Return the (X, Y) coordinate for the center point of the cell that contains the specified text.  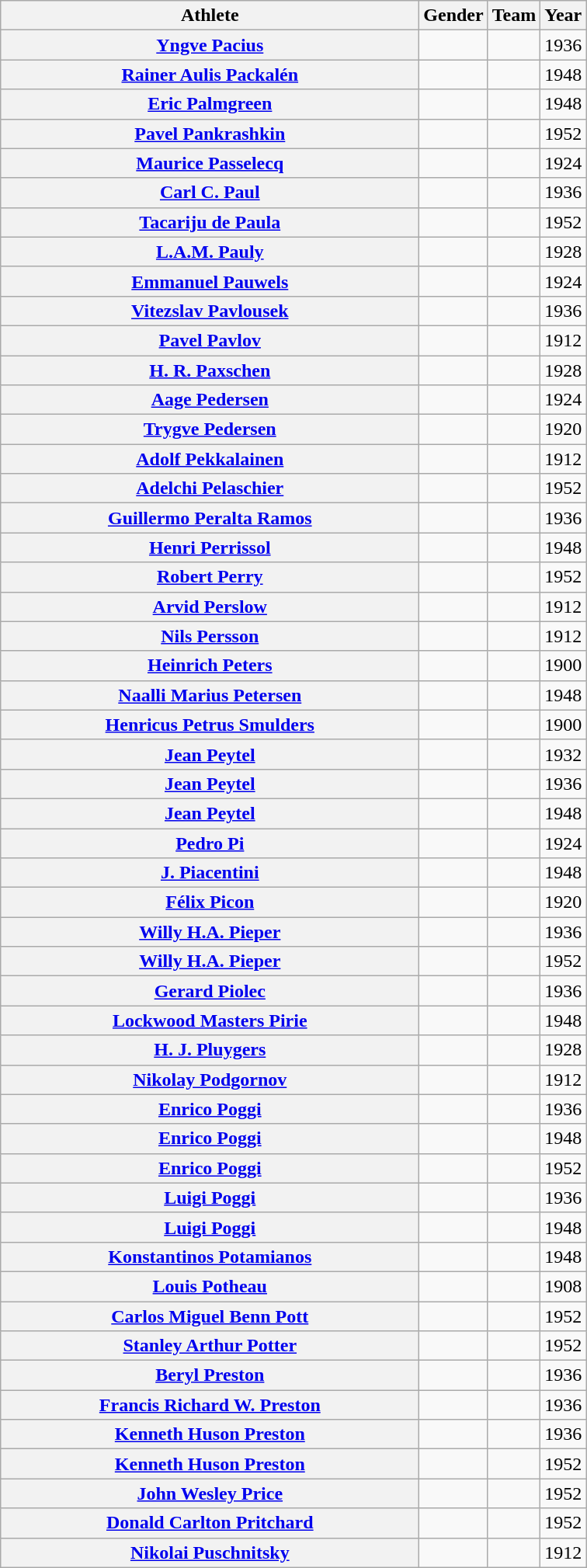
H. R. Paxschen (210, 370)
Tacariju de Paula (210, 222)
Beryl Preston (210, 1375)
Year (564, 16)
Louis Potheau (210, 1286)
Stanley Arthur Potter (210, 1346)
Félix Picon (210, 902)
Eric Palmgreen (210, 104)
L.A.M. Pauly (210, 252)
Heinrich Peters (210, 666)
Emmanuel Pauwels (210, 281)
Arvid Perslow (210, 607)
Nils Persson (210, 636)
Carlos Miguel Benn Pott (210, 1316)
Donald Carlton Pritchard (210, 1523)
Trygve Pedersen (210, 429)
Maurice Passelecq (210, 163)
Lockwood Masters Pirie (210, 1020)
Team (514, 16)
Rainer Aulis Packalén (210, 75)
John Wesley Price (210, 1493)
Robert Perry (210, 577)
Henricus Petrus Smulders (210, 725)
Gender (453, 16)
Nikolay Podgornov (210, 1080)
Naalli Marius Petersen (210, 695)
Athlete (210, 16)
1908 (564, 1286)
Carl C. Paul (210, 193)
Vitezslav Pavlousek (210, 311)
Pedro Pi (210, 843)
Yngve Pacius (210, 45)
Guillermo Peralta Ramos (210, 518)
Pavel Pankrashkin (210, 134)
Adelchi Pelaschier (210, 488)
Henri Perrissol (210, 548)
Konstantinos Potamianos (210, 1257)
Francis Richard W. Preston (210, 1405)
Pavel Pavlov (210, 340)
Gerard Piolec (210, 991)
Aage Pedersen (210, 400)
J. Piacentini (210, 873)
Nikolai Puschnitsky (210, 1552)
Adolf Pekkalainen (210, 459)
1932 (564, 754)
H. J. Pluygers (210, 1050)
